Scan for the cell matching the given text and deliver its (x, y) coordinate at center. 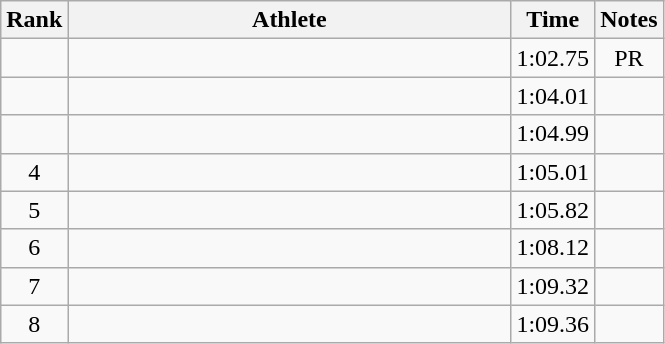
5 (34, 210)
4 (34, 172)
1:04.01 (553, 96)
8 (34, 324)
1:02.75 (553, 58)
Notes (629, 20)
1:05.82 (553, 210)
1:04.99 (553, 134)
6 (34, 248)
Time (553, 20)
1:05.01 (553, 172)
PR (629, 58)
Rank (34, 20)
1:09.36 (553, 324)
1:08.12 (553, 248)
1:09.32 (553, 286)
7 (34, 286)
Athlete (290, 20)
